Locate the cell with the specified text and output its [X, Y] center coordinate. 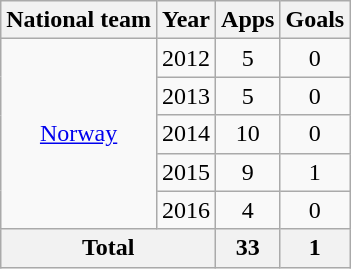
2014 [186, 134]
National team [79, 20]
Year [186, 20]
4 [248, 210]
Goals [315, 20]
Total [108, 248]
Apps [248, 20]
10 [248, 134]
2016 [186, 210]
Norway [79, 134]
33 [248, 248]
9 [248, 172]
2012 [186, 58]
2015 [186, 172]
2013 [186, 96]
